Detect which cell encompasses the target text, then output its (X, Y) center coordinate. 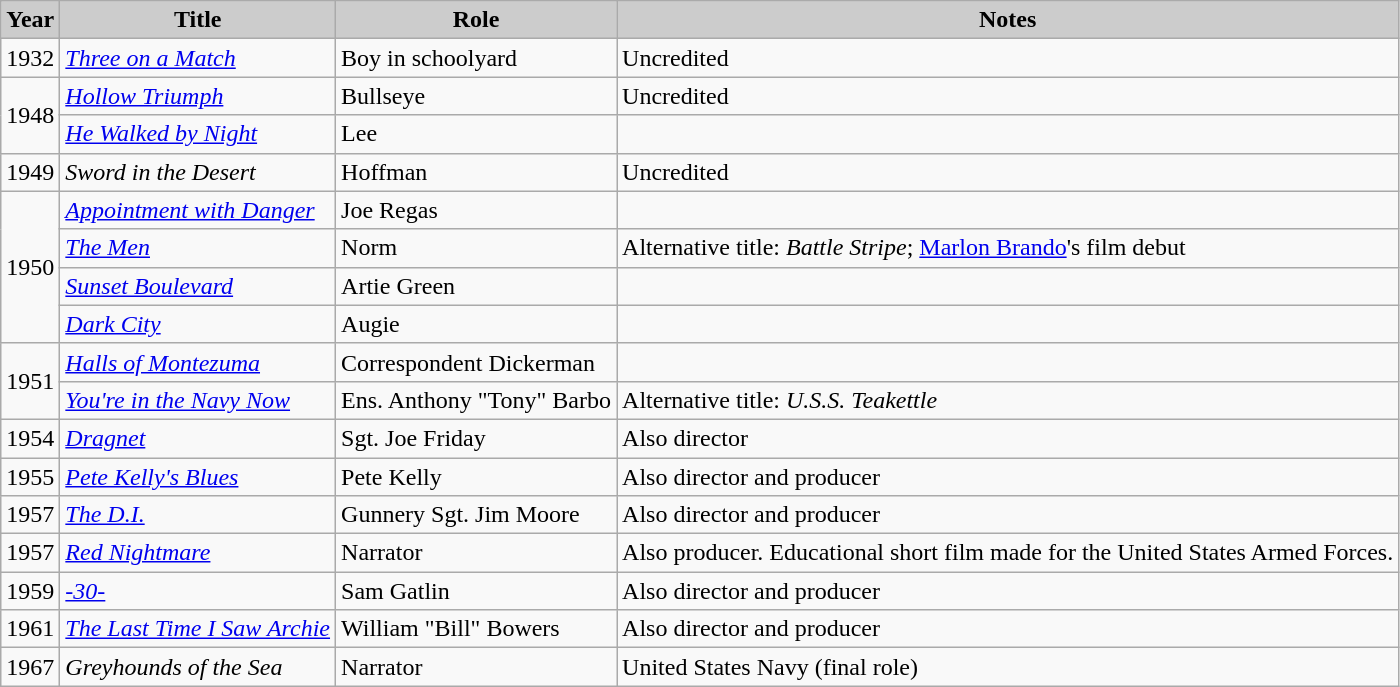
1932 (30, 58)
Sword in the Desert (198, 172)
Lee (476, 134)
Year (30, 20)
Halls of Montezuma (198, 362)
He Walked by Night (198, 134)
Title (198, 20)
1955 (30, 477)
1951 (30, 381)
The D.I. (198, 515)
Sgt. Joe Friday (476, 438)
Pete Kelly (476, 477)
You're in the Navy Now (198, 400)
Dragnet (198, 438)
Notes (1008, 20)
1949 (30, 172)
United States Navy (final role) (1008, 667)
Greyhounds of the Sea (198, 667)
Bullseye (476, 96)
Ens. Anthony "Tony" Barbo (476, 400)
Red Nightmare (198, 553)
1961 (30, 629)
1954 (30, 438)
Role (476, 20)
The Men (198, 248)
1967 (30, 667)
Pete Kelly's Blues (198, 477)
Alternative title: U.S.S. Teakettle (1008, 400)
Three on a Match (198, 58)
Boy in schoolyard (476, 58)
William "Bill" Bowers (476, 629)
The Last Time I Saw Archie (198, 629)
Hoffman (476, 172)
Dark City (198, 324)
Augie (476, 324)
1948 (30, 115)
Also producer. Educational short film made for the United States Armed Forces. (1008, 553)
Correspondent Dickerman (476, 362)
1950 (30, 267)
Sam Gatlin (476, 591)
Artie Green (476, 286)
Joe Regas (476, 210)
Also director (1008, 438)
Gunnery Sgt. Jim Moore (476, 515)
Sunset Boulevard (198, 286)
-30- (198, 591)
1959 (30, 591)
Norm (476, 248)
Alternative title: Battle Stripe; Marlon Brando's film debut (1008, 248)
Hollow Triumph (198, 96)
Appointment with Danger (198, 210)
